Pinpoint the cell where the given text exists, returning its (x, y) midpoint coordinate. 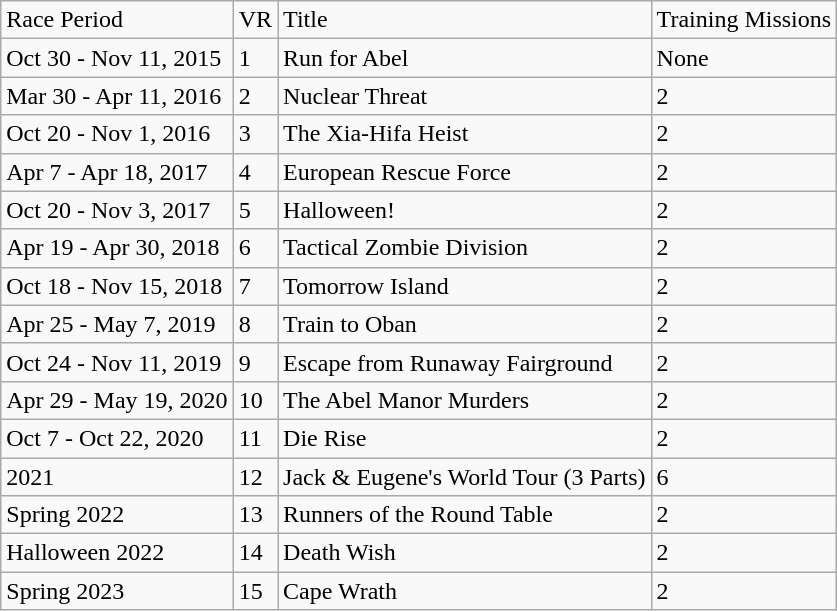
Training Missions (744, 20)
12 (255, 477)
4 (255, 172)
Title (465, 20)
5 (255, 210)
1 (255, 58)
VR (255, 20)
15 (255, 591)
Oct 18 - Nov 15, 2018 (117, 286)
Apr 19 - Apr 30, 2018 (117, 248)
Escape from Runaway Fairground (465, 362)
Apr 29 - May 19, 2020 (117, 400)
Nuclear Threat (465, 96)
Cape Wrath (465, 591)
Spring 2022 (117, 515)
Race Period (117, 20)
Runners of the Round Table (465, 515)
Oct 30 - Nov 11, 2015 (117, 58)
Oct 20 - Nov 3, 2017 (117, 210)
Tactical Zombie Division (465, 248)
Jack & Eugene's World Tour (3 Parts) (465, 477)
2021 (117, 477)
Oct 20 - Nov 1, 2016 (117, 134)
Mar 30 - Apr 11, 2016 (117, 96)
14 (255, 553)
8 (255, 324)
Death Wish (465, 553)
3 (255, 134)
Apr 7 - Apr 18, 2017 (117, 172)
Spring 2023 (117, 591)
Run for Abel (465, 58)
11 (255, 438)
9 (255, 362)
7 (255, 286)
10 (255, 400)
Die Rise (465, 438)
Tomorrow Island (465, 286)
The Xia-Hifa Heist (465, 134)
Train to Oban (465, 324)
Halloween 2022 (117, 553)
The Abel Manor Murders (465, 400)
Halloween! (465, 210)
Apr 25 - May 7, 2019 (117, 324)
Oct 7 - Oct 22, 2020 (117, 438)
Oct 24 - Nov 11, 2019 (117, 362)
13 (255, 515)
European Rescue Force (465, 172)
None (744, 58)
